Identify which cell holds the provided text, then report its (X, Y) central coordinate. 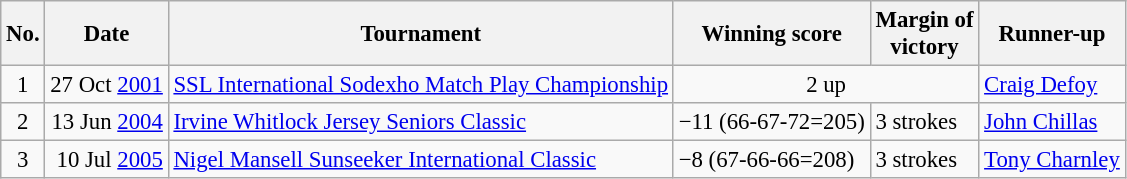
John Chillas (1052, 122)
Runner-up (1052, 34)
13 Jun 2004 (106, 122)
27 Oct 2001 (106, 85)
Winning score (772, 34)
−11 (66-67-72=205) (772, 122)
Craig Defoy (1052, 85)
Date (106, 34)
Margin ofvictory (924, 34)
1 (23, 85)
Nigel Mansell Sunseeker International Classic (420, 160)
Irvine Whitlock Jersey Seniors Classic (420, 122)
2 (23, 122)
Tony Charnley (1052, 160)
10 Jul 2005 (106, 160)
No. (23, 34)
2 up (826, 85)
3 (23, 160)
Tournament (420, 34)
SSL International Sodexho Match Play Championship (420, 85)
−8 (67-66-66=208) (772, 160)
